Output the (x, y) coordinate of the center of the cell containing the given text.  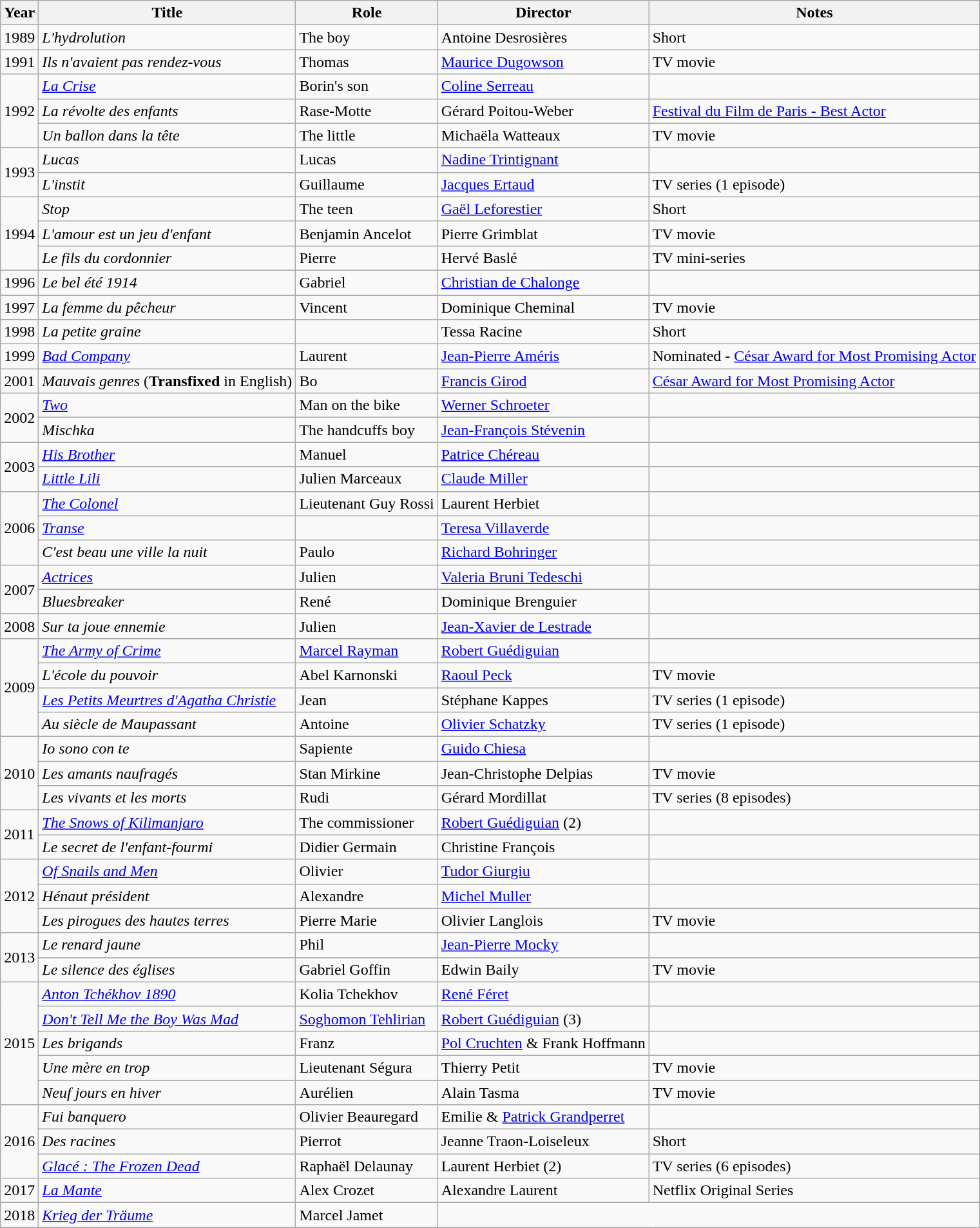
The Snows of Kilimanjaro (168, 823)
Thierry Petit (543, 1067)
Gaël Leforestier (543, 209)
Aurélien (367, 1093)
Les pirogues des hautes terres (168, 921)
Pierrot (367, 1142)
Valeria Bruni Tedeschi (543, 577)
Jean-François Stévenin (543, 430)
Une mère en trop (168, 1067)
Emilie & Patrick Grandperret (543, 1117)
Gérard Poitou-Weber (543, 111)
Francis Girod (543, 381)
Jeanne Traon-Loiseleux (543, 1142)
Festival du Film de Paris - Best Actor (814, 111)
Anton Tchékhov 1890 (168, 994)
Antoine (367, 725)
Jean-Pierre Mocky (543, 945)
2012 (19, 896)
Coline Serreau (543, 86)
Guido Chiesa (543, 749)
Vincent (367, 307)
Of Snails and Men (168, 872)
The Army of Crime (168, 650)
Laurent (367, 356)
Year (19, 13)
Notes (814, 13)
1999 (19, 356)
Hénaut président (168, 896)
César Award for Most Promising Actor (814, 381)
1993 (19, 172)
L'instit (168, 184)
Le silence des églises (168, 970)
2009 (19, 687)
Didier Germain (367, 847)
Michel Muller (543, 896)
Alain Tasma (543, 1093)
Jean-Christophe Delpias (543, 774)
2015 (19, 1043)
Laurent Herbiet (2) (543, 1166)
Actrices (168, 577)
Paulo (367, 552)
Don't Tell Me the Boy Was Mad (168, 1018)
2017 (19, 1191)
Au siècle de Maupassant (168, 725)
La Mante (168, 1191)
Nadine Trintignant (543, 160)
Tudor Giurgiu (543, 872)
2007 (19, 589)
Alex Crozet (367, 1191)
Les brigands (168, 1043)
Marcel Jamet (367, 1215)
Stéphane Kappes (543, 699)
La Crise (168, 86)
Gérard Mordillat (543, 798)
The commissioner (367, 823)
Netflix Original Series (814, 1191)
Marcel Rayman (367, 650)
The handcuffs boy (367, 430)
Jean (367, 699)
Bo (367, 381)
Title (168, 13)
Pol Cruchten & Frank Hoffmann (543, 1043)
2018 (19, 1215)
Gabriel Goffin (367, 970)
2003 (19, 467)
Benjamin Ancelot (367, 233)
Raphaël Delaunay (367, 1166)
Krieg der Träume (168, 1215)
Alexandre Laurent (543, 1191)
Io sono con te (168, 749)
Des racines (168, 1142)
Richard Bohringer (543, 552)
Le renard jaune (168, 945)
Christine François (543, 847)
Robert Guédiguian (3) (543, 1018)
Manuel (367, 454)
La femme du pêcheur (168, 307)
Julien Marceaux (367, 479)
1998 (19, 332)
Lieutenant Guy Rossi (367, 503)
Jean-Xavier de Lestrade (543, 626)
Laurent Herbiet (543, 503)
2001 (19, 381)
Rase-Motte (367, 111)
2006 (19, 528)
His Brother (168, 454)
Franz (367, 1043)
1989 (19, 37)
Stan Mirkine (367, 774)
Les vivants et les morts (168, 798)
Hervé Baslé (543, 258)
Un ballon dans la tête (168, 135)
Thomas (367, 62)
Ils n'avaient pas rendez-vous (168, 62)
1992 (19, 111)
Nominated - César Award for Most Promising Actor (814, 356)
Christian de Chalonge (543, 282)
Alexandre (367, 896)
La révolte des enfants (168, 111)
Director (543, 13)
Glacé : The Frozen Dead (168, 1166)
1994 (19, 233)
René Féret (543, 994)
L'école du pouvoir (168, 675)
Jean-Pierre Améris (543, 356)
TV series (6 episodes) (814, 1166)
Antoine Desrosières (543, 37)
C'est beau une ville la nuit (168, 552)
Maurice Dugowson (543, 62)
Tessa Racine (543, 332)
Soghomon Tehlirian (367, 1018)
Man on the bike (367, 405)
Kolia Tchekhov (367, 994)
Olivier Beauregard (367, 1117)
Borin's son (367, 86)
Guillaume (367, 184)
Le bel été 1914 (168, 282)
The boy (367, 37)
Claude Miller (543, 479)
Sapiente (367, 749)
Robert Guédiguian (543, 650)
1996 (19, 282)
Jacques Ertaud (543, 184)
Les Petits Meurtres d'Agatha Christie (168, 699)
Rudi (367, 798)
L'amour est un jeu d'enfant (168, 233)
Gabriel (367, 282)
Edwin Baily (543, 970)
Pierre Marie (367, 921)
Mischka (168, 430)
TV series (8 episodes) (814, 798)
The little (367, 135)
Bad Company (168, 356)
TV mini-series (814, 258)
Abel Karnonski (367, 675)
Transe (168, 528)
Phil (367, 945)
Dominique Brenguier (543, 601)
2016 (19, 1142)
Pierre (367, 258)
2011 (19, 835)
Lieutenant Ségura (367, 1067)
Le fils du cordonnier (168, 258)
Dominique Cheminal (543, 307)
Robert Guédiguian (2) (543, 823)
Werner Schroeter (543, 405)
Teresa Villaverde (543, 528)
Raoul Peck (543, 675)
2010 (19, 774)
Bluesbreaker (168, 601)
The Colonel (168, 503)
Two (168, 405)
Mauvais genres (Transfixed in English) (168, 381)
1991 (19, 62)
1997 (19, 307)
Stop (168, 209)
2013 (19, 957)
Olivier (367, 872)
Pierre Grimblat (543, 233)
Olivier Schatzky (543, 725)
Role (367, 13)
Sur ta joue ennemie (168, 626)
Michaëla Watteaux (543, 135)
2008 (19, 626)
Olivier Langlois (543, 921)
2002 (19, 418)
Les amants naufragés (168, 774)
Patrice Chéreau (543, 454)
Fui banquero (168, 1117)
La petite graine (168, 332)
René (367, 601)
Le secret de l'enfant-fourmi (168, 847)
Little Lili (168, 479)
Neuf jours en hiver (168, 1093)
The teen (367, 209)
L'hydrolution (168, 37)
